Scan for the cell matching the given text and deliver its (x, y) coordinate at center. 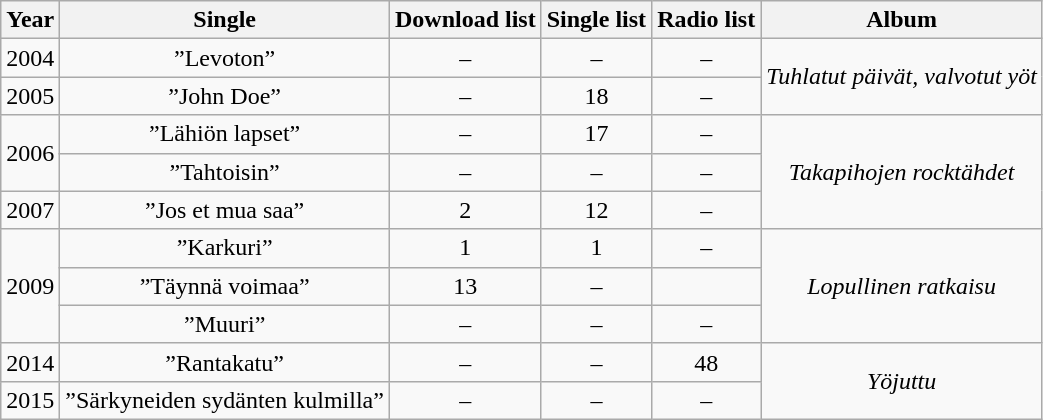
”Karkuri” (225, 248)
2015 (30, 400)
Single list (596, 20)
”John Doe” (225, 96)
”Tahtoisin” (225, 172)
2005 (30, 96)
Takapihojen rocktähdet (902, 172)
”Lähiön lapset” (225, 134)
Download list (465, 20)
2007 (30, 210)
2006 (30, 153)
2 (465, 210)
”Täynnä voimaa” (225, 286)
17 (596, 134)
”Muuri” (225, 324)
Radio list (706, 20)
”Levoton” (225, 58)
Album (902, 20)
Lopullinen ratkaisu (902, 286)
Yöjuttu (902, 381)
2004 (30, 58)
12 (596, 210)
13 (465, 286)
2009 (30, 286)
2014 (30, 362)
Single (225, 20)
”Rantakatu” (225, 362)
48 (706, 362)
Tuhlatut päivät, valvotut yöt (902, 77)
18 (596, 96)
”Särkyneiden sydänten kulmilla” (225, 400)
Year (30, 20)
”Jos et mua saa” (225, 210)
